Pinpoint the cell where the given text exists, returning its (X, Y) midpoint coordinate. 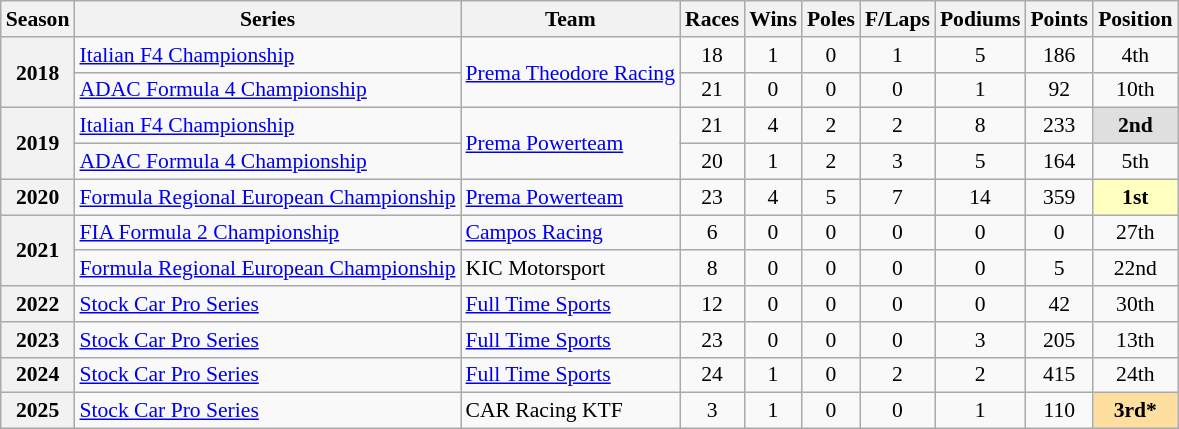
233 (1059, 126)
22nd (1135, 269)
Campos Racing (570, 233)
359 (1059, 197)
92 (1059, 90)
Series (267, 19)
18 (712, 55)
6 (712, 233)
13th (1135, 340)
110 (1059, 411)
3rd* (1135, 411)
2024 (38, 375)
14 (980, 197)
FIA Formula 2 Championship (267, 233)
2023 (38, 340)
42 (1059, 304)
Prema Theodore Racing (570, 72)
CAR Racing KTF (570, 411)
Races (712, 19)
186 (1059, 55)
2018 (38, 72)
1st (1135, 197)
24 (712, 375)
Wins (773, 19)
205 (1059, 340)
2021 (38, 250)
24th (1135, 375)
2022 (38, 304)
Season (38, 19)
415 (1059, 375)
F/Laps (898, 19)
5th (1135, 162)
2020 (38, 197)
Poles (831, 19)
Points (1059, 19)
30th (1135, 304)
10th (1135, 90)
27th (1135, 233)
KIC Motorsport (570, 269)
20 (712, 162)
4th (1135, 55)
2025 (38, 411)
2019 (38, 144)
Position (1135, 19)
Podiums (980, 19)
2nd (1135, 126)
Team (570, 19)
164 (1059, 162)
12 (712, 304)
7 (898, 197)
